Determine the [x, y] coordinate at the center of the cell enclosing the given text.  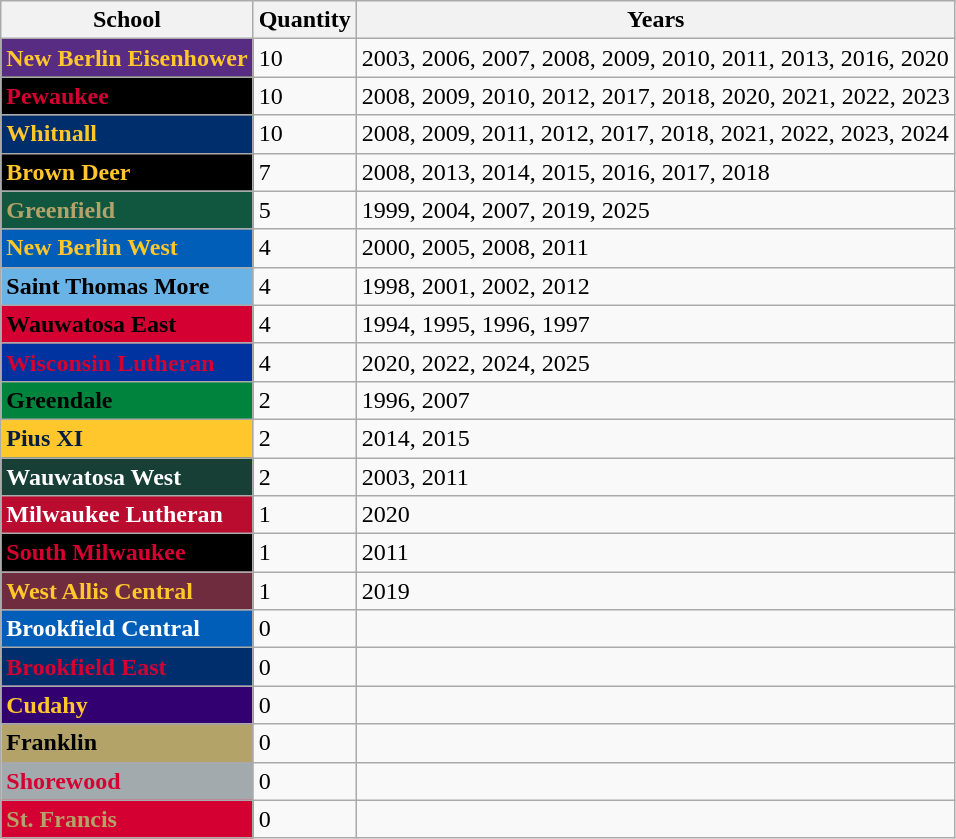
Shorewood [127, 781]
1996, 2007 [656, 400]
2020 [656, 515]
Greenfield [127, 210]
2020, 2022, 2024, 2025 [656, 362]
Years [656, 20]
Pius XI [127, 438]
1998, 2001, 2002, 2012 [656, 286]
2000, 2005, 2008, 2011 [656, 248]
2003, 2006, 2007, 2008, 2009, 2010, 2011, 2013, 2016, 2020 [656, 58]
Wauwatosa East [127, 324]
Brown Deer [127, 172]
2003, 2011 [656, 477]
Quantity [304, 20]
Brookfield East [127, 667]
St. Francis [127, 819]
Cudahy [127, 705]
South Milwaukee [127, 553]
1999, 2004, 2007, 2019, 2025 [656, 210]
2011 [656, 553]
2008, 2013, 2014, 2015, 2016, 2017, 2018 [656, 172]
1994, 1995, 1996, 1997 [656, 324]
West Allis Central [127, 591]
New Berlin Eisenhower [127, 58]
School [127, 20]
Wisconsin Lutheran [127, 362]
Franklin [127, 743]
Greendale [127, 400]
5 [304, 210]
New Berlin West [127, 248]
2008, 2009, 2010, 2012, 2017, 2018, 2020, 2021, 2022, 2023 [656, 96]
Saint Thomas More [127, 286]
Brookfield Central [127, 629]
7 [304, 172]
Wauwatosa West [127, 477]
Milwaukee Lutheran [127, 515]
2008, 2009, 2011, 2012, 2017, 2018, 2021, 2022, 2023, 2024 [656, 134]
Pewaukee [127, 96]
2019 [656, 591]
Whitnall [127, 134]
2014, 2015 [656, 438]
